Return the (x, y) coordinate for the center point of the cell that contains the specified text.  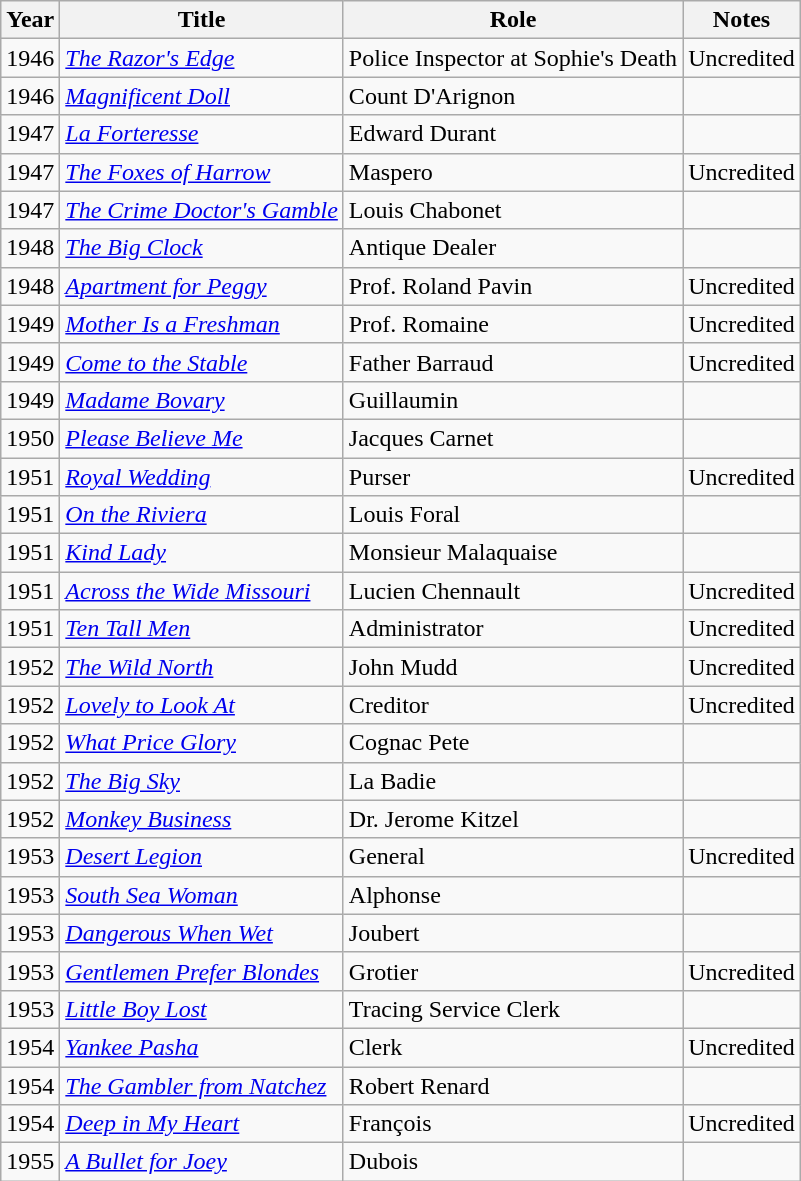
South Sea Woman (202, 895)
The Crime Doctor's Gamble (202, 210)
Dubois (512, 1162)
1955 (30, 1162)
Yankee Pasha (202, 1047)
Grotier (512, 971)
Dr. Jerome Kitzel (512, 819)
John Mudd (512, 667)
Guillaumin (512, 400)
The Foxes of Harrow (202, 172)
Maspero (512, 172)
Mother Is a Freshman (202, 324)
Please Believe Me (202, 438)
Antique Dealer (512, 248)
The Gambler from Natchez (202, 1085)
Purser (512, 477)
Title (202, 20)
The Big Clock (202, 248)
François (512, 1124)
Creditor (512, 705)
On the Riviera (202, 515)
Lucien Chennault (512, 591)
Royal Wedding (202, 477)
Apartment for Peggy (202, 286)
Little Boy Lost (202, 1009)
What Price Glory (202, 743)
La Forteresse (202, 134)
Prof. Romaine (512, 324)
Police Inspector at Sophie's Death (512, 58)
Joubert (512, 933)
1950 (30, 438)
Year (30, 20)
Magnificent Doll (202, 96)
Prof. Roland Pavin (512, 286)
The Razor's Edge (202, 58)
Robert Renard (512, 1085)
Edward Durant (512, 134)
Louis Foral (512, 515)
Come to the Stable (202, 362)
Kind Lady (202, 553)
Madame Bovary (202, 400)
Role (512, 20)
Count D'Arignon (512, 96)
The Big Sky (202, 781)
Cognac Pete (512, 743)
Deep in My Heart (202, 1124)
Lovely to Look At (202, 705)
Clerk (512, 1047)
Alphonse (512, 895)
Desert Legion (202, 857)
Monkey Business (202, 819)
Notes (742, 20)
General (512, 857)
Ten Tall Men (202, 629)
Louis Chabonet (512, 210)
A Bullet for Joey (202, 1162)
Gentlemen Prefer Blondes (202, 971)
Across the Wide Missouri (202, 591)
Dangerous When Wet (202, 933)
Jacques Carnet (512, 438)
Monsieur Malaquaise (512, 553)
Father Barraud (512, 362)
Tracing Service Clerk (512, 1009)
Administrator (512, 629)
La Badie (512, 781)
The Wild North (202, 667)
